Search for the cell housing the specified text and yield its (x, y) center coordinate. 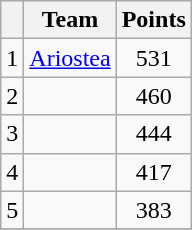
1 (12, 58)
3 (12, 134)
Team (70, 20)
2 (12, 96)
383 (154, 210)
444 (154, 134)
5 (12, 210)
531 (154, 58)
Ariostea (70, 58)
417 (154, 172)
Points (154, 20)
460 (154, 96)
4 (12, 172)
